Identify which cell holds the provided text, then report its [x, y] central coordinate. 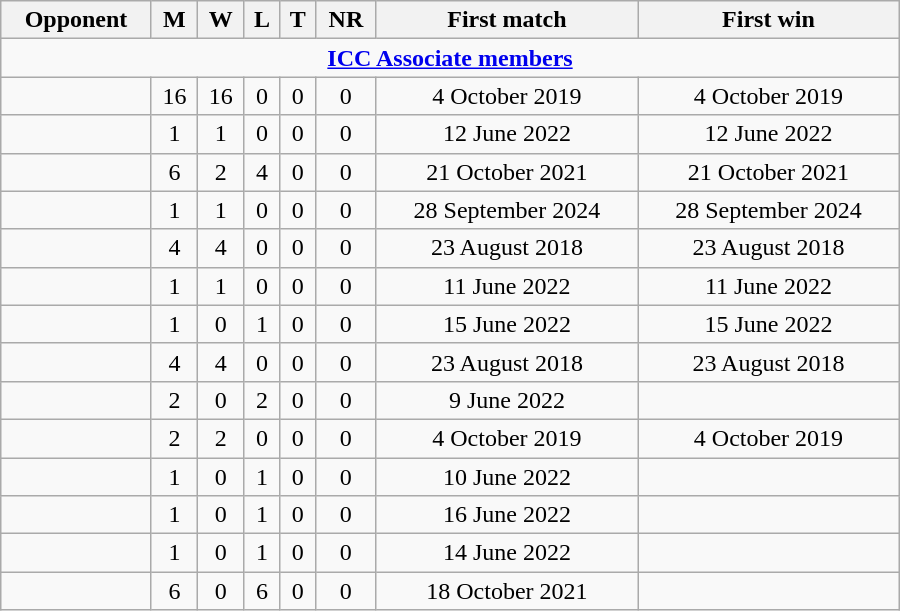
NR [346, 20]
First win [769, 20]
10 June 2022 [507, 477]
L [262, 20]
First match [507, 20]
16 June 2022 [507, 515]
ICC Associate members [450, 58]
T [298, 20]
M [174, 20]
9 June 2022 [507, 400]
18 October 2021 [507, 591]
14 June 2022 [507, 553]
Opponent [76, 20]
W [221, 20]
